Pinpoint the cell where the given text exists, returning its [x, y] midpoint coordinate. 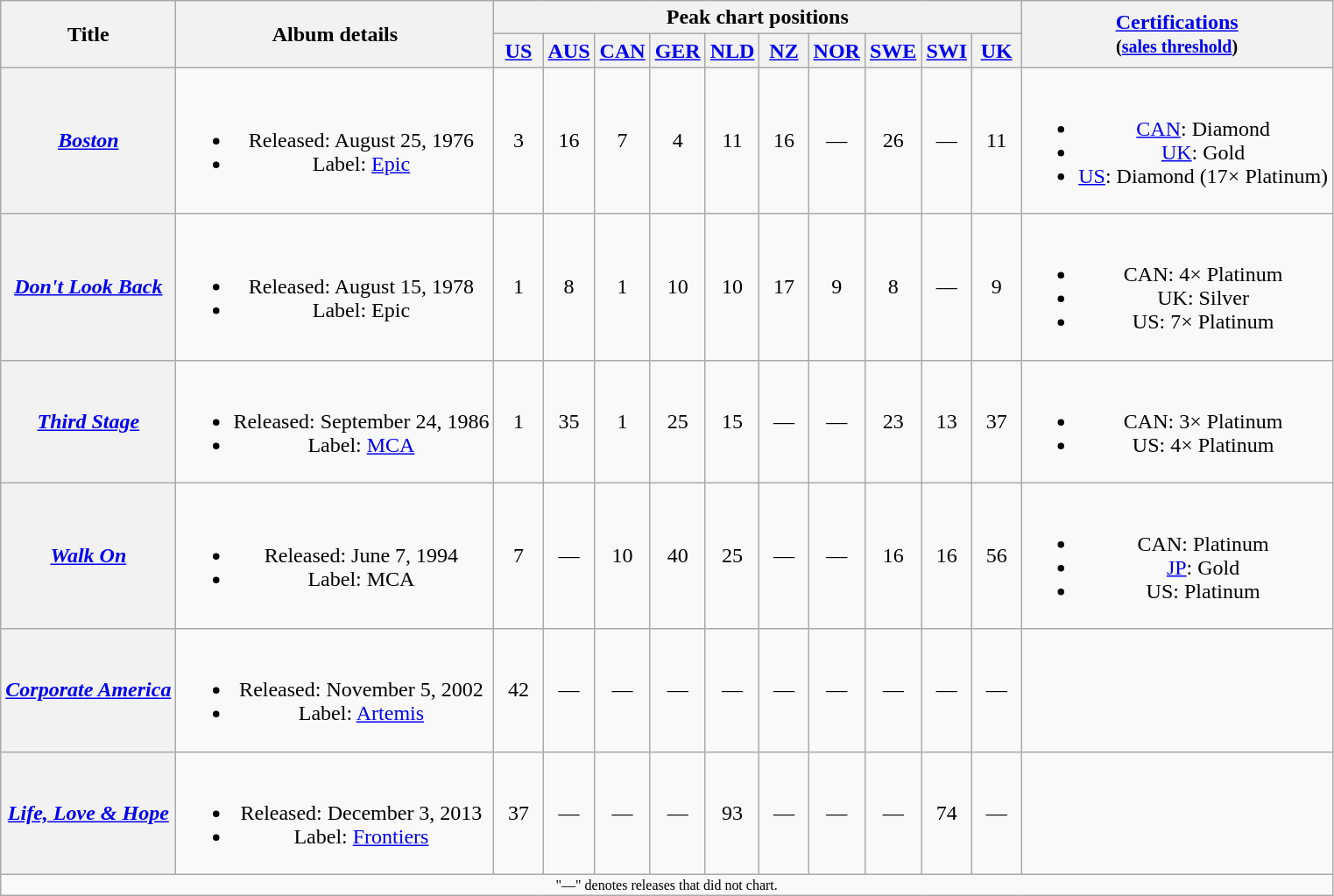
Peak chart positions [758, 18]
Released: December 3, 2013Label: Frontiers [335, 813]
Life, Love & Hope [88, 813]
SWI [947, 51]
74 [947, 813]
CAN: 4× PlatinumUK: SilverUS: 7× Platinum [1177, 287]
NLD [732, 51]
93 [732, 813]
UK [997, 51]
Boston [88, 140]
Released: November 5, 2002Label: Artemis [335, 690]
Certifications(sales threshold) [1177, 34]
Title [88, 34]
Released: August 15, 1978Label: Epic [335, 287]
42 [519, 690]
GER [678, 51]
40 [678, 555]
35 [569, 421]
CAN: PlatinumJP: GoldUS: Platinum [1177, 555]
23 [893, 421]
Third Stage [88, 421]
Album details [335, 34]
13 [947, 421]
Corporate America [88, 690]
56 [997, 555]
Released: September 24, 1986Label: MCA [335, 421]
4 [678, 140]
NOR [836, 51]
US [519, 51]
Walk On [88, 555]
CAN: DiamondUK: GoldUS: Diamond (17× Platinum) [1177, 140]
Released: August 25, 1976Label: Epic [335, 140]
CAN: 3× PlatinumUS: 4× Platinum [1177, 421]
26 [893, 140]
17 [784, 287]
SWE [893, 51]
3 [519, 140]
CAN [622, 51]
15 [732, 421]
Don't Look Back [88, 287]
AUS [569, 51]
NZ [784, 51]
Released: June 7, 1994Label: MCA [335, 555]
"—" denotes releases that did not chart. [667, 885]
